Detect which cell encompasses the target text, then output its (x, y) center coordinate. 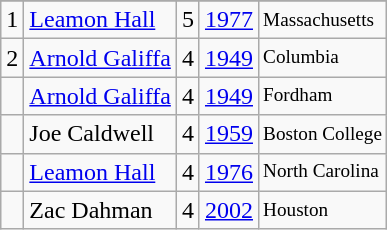
Massachusetts (323, 20)
Fordham (323, 96)
Boston College (323, 134)
Zac Dahman (100, 210)
1 (12, 20)
2002 (228, 210)
5 (188, 20)
1977 (228, 20)
Houston (323, 210)
Joe Caldwell (100, 134)
2 (12, 58)
North Carolina (323, 172)
1959 (228, 134)
Columbia (323, 58)
1976 (228, 172)
